Locate the cell with the specified text and output its (x, y) center coordinate. 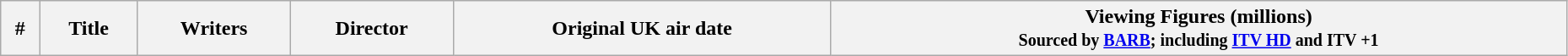
Director (372, 29)
Title (89, 29)
Viewing Figures (millions) Sourced by BARB; including ITV HD and ITV +1 (1199, 29)
# (20, 29)
Original UK air date (641, 29)
Writers (213, 29)
